Output the (X, Y) coordinate of the center of the cell containing the given text.  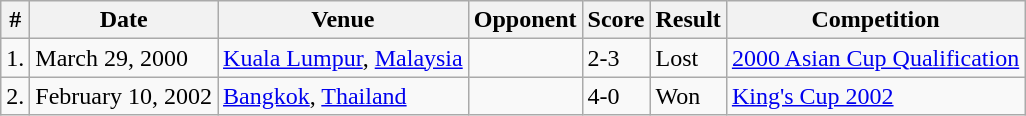
Won (688, 96)
1. (16, 58)
Lost (688, 58)
King's Cup 2002 (875, 96)
Competition (875, 20)
Date (124, 20)
March 29, 2000 (124, 58)
Score (616, 20)
Kuala Lumpur, Malaysia (344, 58)
Opponent (525, 20)
# (16, 20)
Bangkok, Thailand (344, 96)
2000 Asian Cup Qualification (875, 58)
February 10, 2002 (124, 96)
Venue (344, 20)
4-0 (616, 96)
2-3 (616, 58)
2. (16, 96)
Result (688, 20)
